Find where the given text appears and provide that cell's center as (x, y) coordinate. 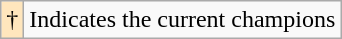
Indicates the current champions (182, 20)
† (12, 20)
